Search for the cell housing the specified text and yield its [X, Y] center coordinate. 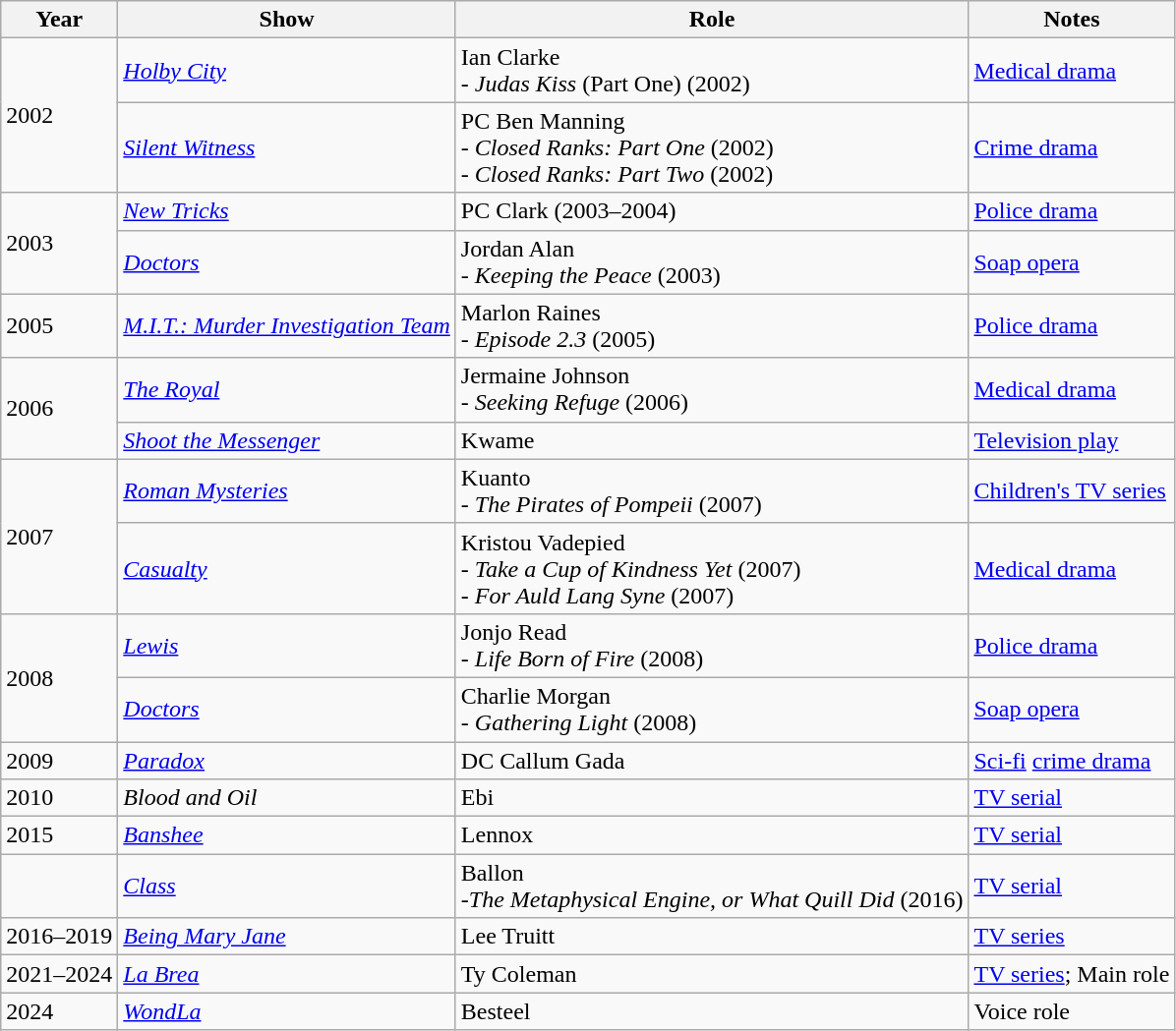
2007 [59, 537]
Television play [1072, 440]
2024 [59, 1011]
Besteel [712, 1011]
Blood and Oil [287, 798]
TV series; Main role [1072, 974]
2016–2019 [59, 937]
DC Callum Gada [712, 760]
Year [59, 20]
Sci-fi crime drama [1072, 760]
Crime drama [1072, 147]
Casualty [287, 568]
Role [712, 20]
WondLa [287, 1011]
Ian Clarke- Judas Kiss (Part One) (2002) [712, 71]
2003 [59, 244]
Kristou Vadepied- Take a Cup of Kindness Yet (2007)- For Auld Lang Syne (2007) [712, 568]
2021–2024 [59, 974]
2002 [59, 116]
La Brea [287, 974]
Voice role [1072, 1011]
TV series [1072, 937]
2015 [59, 835]
PC Clark (2003–2004) [712, 211]
Being Mary Jane [287, 937]
Jonjo Read- Life Born of Fire (2008) [712, 645]
Ty Coleman [712, 974]
Kuanto- The Pirates of Pompeii (2007) [712, 491]
Ebi [712, 798]
Paradox [287, 760]
Kwame [712, 440]
2008 [59, 677]
Ballon -The Metaphysical Engine, or What Quill Did (2016) [712, 887]
Notes [1072, 20]
M.I.T.: Murder Investigation Team [287, 326]
Lewis [287, 645]
Banshee [287, 835]
Children's TV series [1072, 491]
The Royal [287, 389]
Marlon Raines- Episode 2.3 (2005) [712, 326]
Lennox [712, 835]
Show [287, 20]
Jermaine Johnson- Seeking Refuge (2006) [712, 389]
Silent Witness [287, 147]
Class [287, 887]
Shoot the Messenger [287, 440]
Lee Truitt [712, 937]
2010 [59, 798]
PC Ben Manning- Closed Ranks: Part One (2002)- Closed Ranks: Part Two (2002) [712, 147]
Holby City [287, 71]
2006 [59, 409]
2009 [59, 760]
2005 [59, 326]
Charlie Morgan- Gathering Light (2008) [712, 710]
Roman Mysteries [287, 491]
New Tricks [287, 211]
Jordan Alan- Keeping the Peace (2003) [712, 261]
